Provide the (X, Y) coordinate of the cell's center where the given text is located.  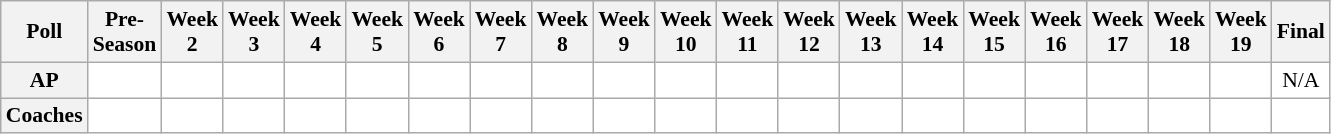
Week5 (377, 32)
Week10 (686, 32)
Week3 (254, 32)
Week2 (192, 32)
Week16 (1056, 32)
Week17 (1118, 32)
Week15 (994, 32)
Pre-Season (125, 32)
AP (44, 80)
Week19 (1241, 32)
Final (1301, 32)
Week14 (933, 32)
Week4 (316, 32)
Week18 (1179, 32)
Week13 (871, 32)
Coaches (44, 116)
Poll (44, 32)
Week12 (809, 32)
Week7 (501, 32)
Week11 (748, 32)
N/A (1301, 80)
Week6 (439, 32)
Week9 (624, 32)
Week8 (562, 32)
